Capture the cell that displays the provided text and extract its [x, y] central coordinate. 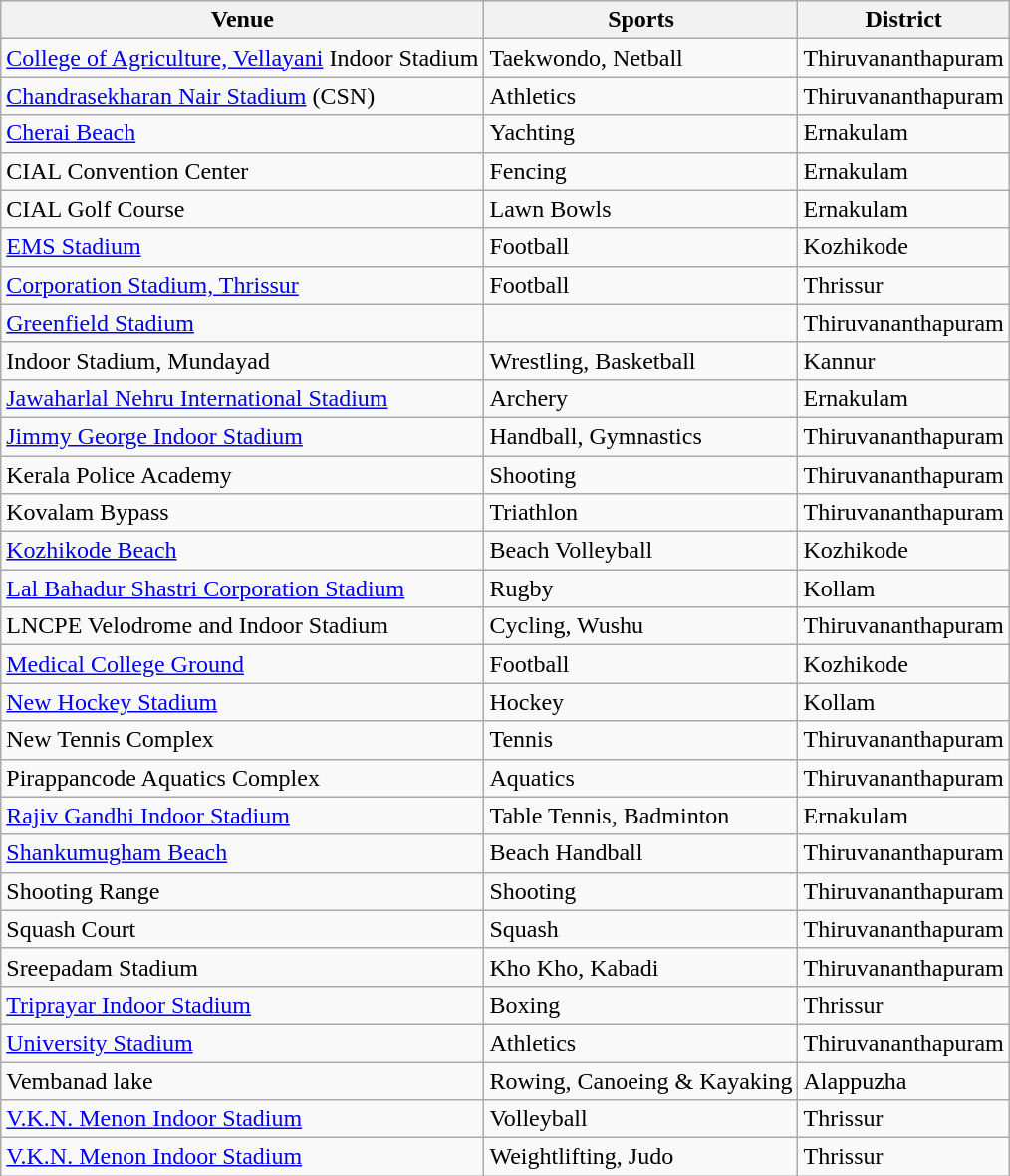
Archery [641, 398]
Rajiv Gandhi Indoor Stadium [243, 816]
Rowing, Canoeing & Kayaking [641, 1080]
Kozhikode Beach [243, 551]
Shooting Range [243, 891]
Triprayar Indoor Stadium [243, 1005]
CIAL Convention Center [243, 171]
Kannur [903, 360]
Aquatics [641, 778]
Triathlon [641, 513]
Cycling, Wushu [641, 626]
Squash Court [243, 929]
Cherai Beach [243, 133]
Jawaharlal Nehru International Stadium [243, 398]
EMS Stadium [243, 247]
Squash [641, 929]
Greenfield Stadium [243, 323]
Tennis [641, 740]
Lawn Bowls [641, 209]
College of Agriculture, Vellayani Indoor Stadium [243, 58]
Lal Bahadur Shastri Corporation Stadium [243, 588]
Table Tennis, Badminton [641, 816]
Beach Volleyball [641, 551]
Venue [243, 20]
Handball, Gymnastics [641, 436]
Volleyball [641, 1119]
Vembanad lake [243, 1080]
LNCPE Velodrome and Indoor Stadium [243, 626]
University Stadium [243, 1043]
Pirappancode Aquatics Complex [243, 778]
Wrestling, Basketball [641, 360]
Fencing [641, 171]
District [903, 20]
New Hockey Stadium [243, 702]
Jimmy George Indoor Stadium [243, 436]
Taekwondo, Netball [641, 58]
Hockey [641, 702]
Alappuzha [903, 1080]
Indoor Stadium, Mundayad [243, 360]
Beach Handball [641, 853]
Corporation Stadium, Thrissur [243, 285]
Weightlifting, Judo [641, 1157]
Kho Kho, Kabadi [641, 967]
Kerala Police Academy [243, 475]
Chandrasekharan Nair Stadium (CSN) [243, 96]
Kovalam Bypass [243, 513]
Sreepadam Stadium [243, 967]
Sports [641, 20]
CIAL Golf Course [243, 209]
Boxing [641, 1005]
New Tennis Complex [243, 740]
Rugby [641, 588]
Medical College Ground [243, 664]
Yachting [641, 133]
Shankumugham Beach [243, 853]
